Find where the given text appears and provide that cell's center as [x, y] coordinate. 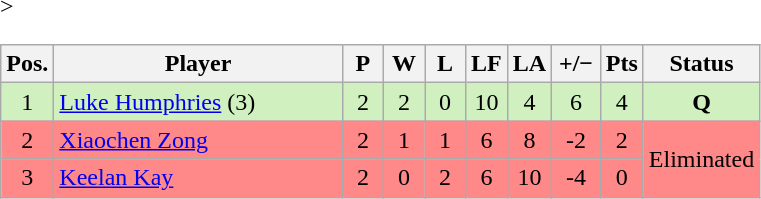
Pts [622, 64]
Q [701, 102]
Pos. [28, 64]
LF [487, 64]
W [404, 64]
L [444, 64]
Xiaochen Zong [198, 140]
Luke Humphries (3) [198, 102]
P [362, 64]
LA [529, 64]
8 [529, 140]
+/− [576, 64]
-2 [576, 140]
Player [198, 64]
Eliminated [701, 159]
3 [28, 178]
Status [701, 64]
Keelan Kay [198, 178]
-4 [576, 178]
